Determine the [x, y] coordinate at the center of the cell enclosing the given text.  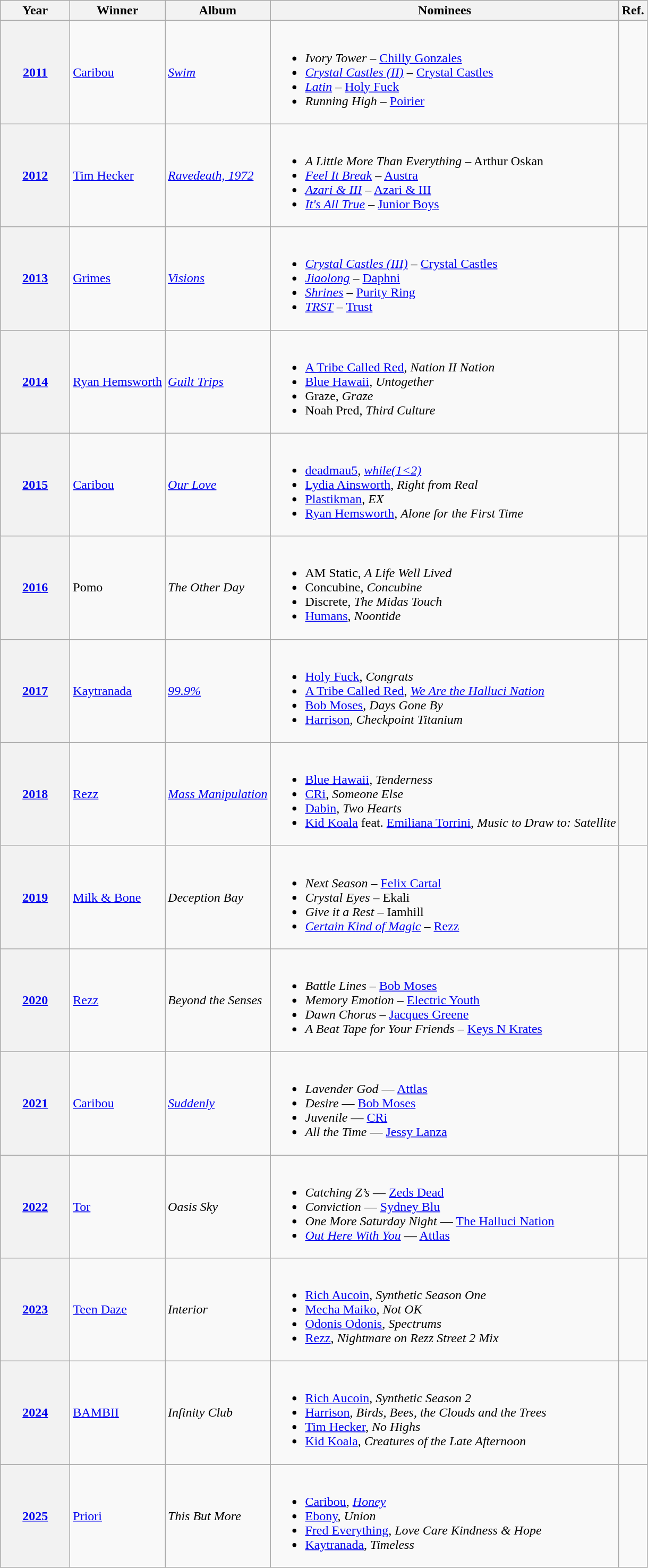
Rich Aucoin, Synthetic Season 2Harrison, Birds, Bees, the Clouds and the TreesTim Hecker, No HighsKid Koala, Creatures of the Late Afternoon [445, 1413]
2024 [35, 1413]
2014 [35, 382]
Infinity Club [218, 1413]
2025 [35, 1516]
Our Love [218, 485]
Suddenly [218, 1103]
Pomo [118, 588]
Visions [218, 278]
Oasis Sky [218, 1207]
Kaytranada [118, 691]
Teen Daze [118, 1310]
Rich Aucoin, Synthetic Season OneMecha Maiko, Not OKOdonis Odonis, SpectrumsRezz, Nightmare on Rezz Street 2 Mix [445, 1310]
2012 [35, 175]
This But More [218, 1516]
Tim Hecker [118, 175]
Deception Bay [218, 897]
Blue Hawaii, TendernessCRi, Someone ElseDabin, Two HeartsKid Koala feat. Emiliana Torrini, Music to Draw to: Satellite [445, 794]
Holy Fuck, CongratsA Tribe Called Red, We Are the Halluci NationBob Moses, Days Gone ByHarrison, Checkpoint Titanium [445, 691]
2023 [35, 1310]
Winner [118, 11]
2018 [35, 794]
99.9% [218, 691]
Priori [118, 1516]
2019 [35, 897]
Crystal Castles (III) – Crystal CastlesJiaolong – DaphniShrines – Purity RingTRST – Trust [445, 278]
Guilt Trips [218, 382]
2017 [35, 691]
Swim [218, 72]
Milk & Bone [118, 897]
2016 [35, 588]
Year [35, 11]
Lavender God — AttlasDesire — Bob MosesJuvenile — CRiAll the Time — Jessy Lanza [445, 1103]
Next Season – Felix CartalCrystal Eyes – EkaliGive it a Rest – IamhillCertain Kind of Magic – Rezz [445, 897]
Mass Manipulation [218, 794]
Ref. [633, 11]
A Tribe Called Red, Nation II NationBlue Hawaii, UntogetherGraze, GrazeNoah Pred, Third Culture [445, 382]
Nominees [445, 11]
Ravedeath, 1972 [218, 175]
BAMBII [118, 1413]
2015 [35, 485]
2021 [35, 1103]
Beyond the Senses [218, 1000]
2011 [35, 72]
A Little More Than Everything – Arthur OskanFeel It Break – AustraAzari & III – Azari & IIIIt's All True – Junior Boys [445, 175]
Battle Lines – Bob MosesMemory Emotion – Electric YouthDawn Chorus – Jacques GreeneA Beat Tape for Your Friends – Keys N Krates [445, 1000]
2013 [35, 278]
Album [218, 11]
Catching Z’s — Zeds DeadConviction — Sydney BluOne More Saturday Night — The Halluci NationOut Here With You — Attlas [445, 1207]
Grimes [118, 278]
Tor [118, 1207]
Interior [218, 1310]
2020 [35, 1000]
Ryan Hemsworth [118, 382]
The Other Day [218, 588]
2022 [35, 1207]
Ivory Tower – Chilly GonzalesCrystal Castles (II) – Crystal CastlesLatin – Holy FuckRunning High – Poirier [445, 72]
AM Static, A Life Well LivedConcubine, ConcubineDiscrete, The Midas TouchHumans, Noontide [445, 588]
deadmau5, while(1<2)Lydia Ainsworth, Right from RealPlastikman, EXRyan Hemsworth, Alone for the First Time [445, 485]
Caribou, HoneyEbony, UnionFred Everything, Love Care Kindness & HopeKaytranada, Timeless [445, 1516]
